From the cell containing the given text, extract its center point as [x, y] coordinate. 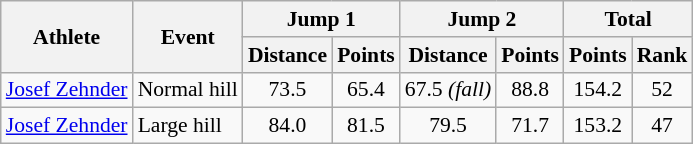
71.7 [530, 126]
79.5 [448, 126]
Total [628, 19]
67.5 (fall) [448, 90]
81.5 [366, 126]
88.8 [530, 90]
47 [662, 126]
Jump 1 [322, 19]
Athlete [67, 36]
Normal hill [188, 90]
84.0 [288, 126]
154.2 [598, 90]
52 [662, 90]
73.5 [288, 90]
153.2 [598, 126]
Rank [662, 55]
Jump 2 [482, 19]
Large hill [188, 126]
65.4 [366, 90]
Event [188, 36]
